Scan for the cell matching the given text and deliver its (X, Y) coordinate at center. 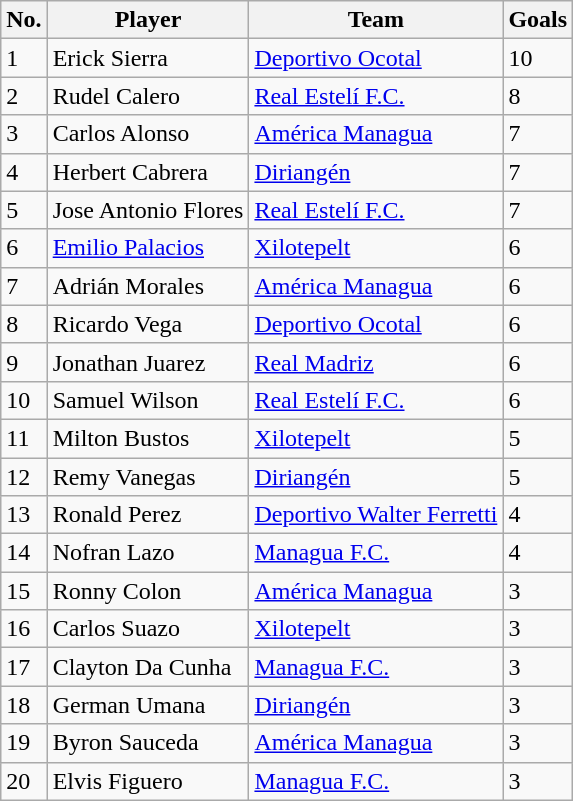
Clayton Da Cunha (148, 667)
Goals (538, 20)
Byron Sauceda (148, 743)
Remy Vanegas (148, 477)
Nofran Lazo (148, 553)
Real Madriz (376, 362)
Samuel Wilson (148, 400)
Player (148, 20)
Adrián Morales (148, 286)
Milton Bustos (148, 438)
19 (24, 743)
German Umana (148, 705)
Ronny Colon (148, 591)
15 (24, 591)
16 (24, 629)
Deportivo Walter Ferretti (376, 515)
Jonathan Juarez (148, 362)
Erick Sierra (148, 58)
12 (24, 477)
Carlos Suazo (148, 629)
Ricardo Vega (148, 324)
Team (376, 20)
20 (24, 781)
Carlos Alonso (148, 134)
Emilio Palacios (148, 248)
18 (24, 705)
Elvis Figuero (148, 781)
2 (24, 96)
Herbert Cabrera (148, 172)
No. (24, 20)
Jose Antonio Flores (148, 210)
1 (24, 58)
17 (24, 667)
Rudel Calero (148, 96)
13 (24, 515)
14 (24, 553)
11 (24, 438)
9 (24, 362)
Ronald Perez (148, 515)
